Detect which cell encompasses the target text, then output its [x, y] center coordinate. 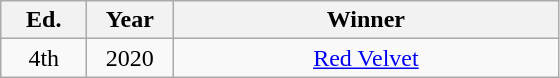
Year [130, 20]
4th [44, 58]
Red Velvet [366, 58]
2020 [130, 58]
Winner [366, 20]
Ed. [44, 20]
